Output the (x, y) coordinate of the center of the cell containing the given text.  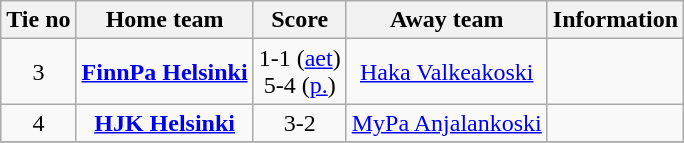
Tie no (38, 20)
Score (300, 20)
Home team (164, 20)
1-1 (aet) 5-4 (p.) (300, 72)
Information (615, 20)
3 (38, 72)
4 (38, 123)
Away team (446, 20)
MyPa Anjalankoski (446, 123)
Haka Valkeakoski (446, 72)
3-2 (300, 123)
FinnPa Helsinki (164, 72)
HJK Helsinki (164, 123)
